Detect which cell encompasses the target text, then output its (x, y) center coordinate. 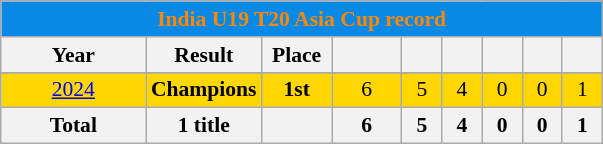
India U19 T20 Asia Cup record (302, 19)
Place (297, 55)
Total (74, 126)
1st (297, 90)
Champions (204, 90)
Year (74, 55)
1 title (204, 126)
Result (204, 55)
2024 (74, 90)
